Search for the cell housing the specified text and yield its (x, y) center coordinate. 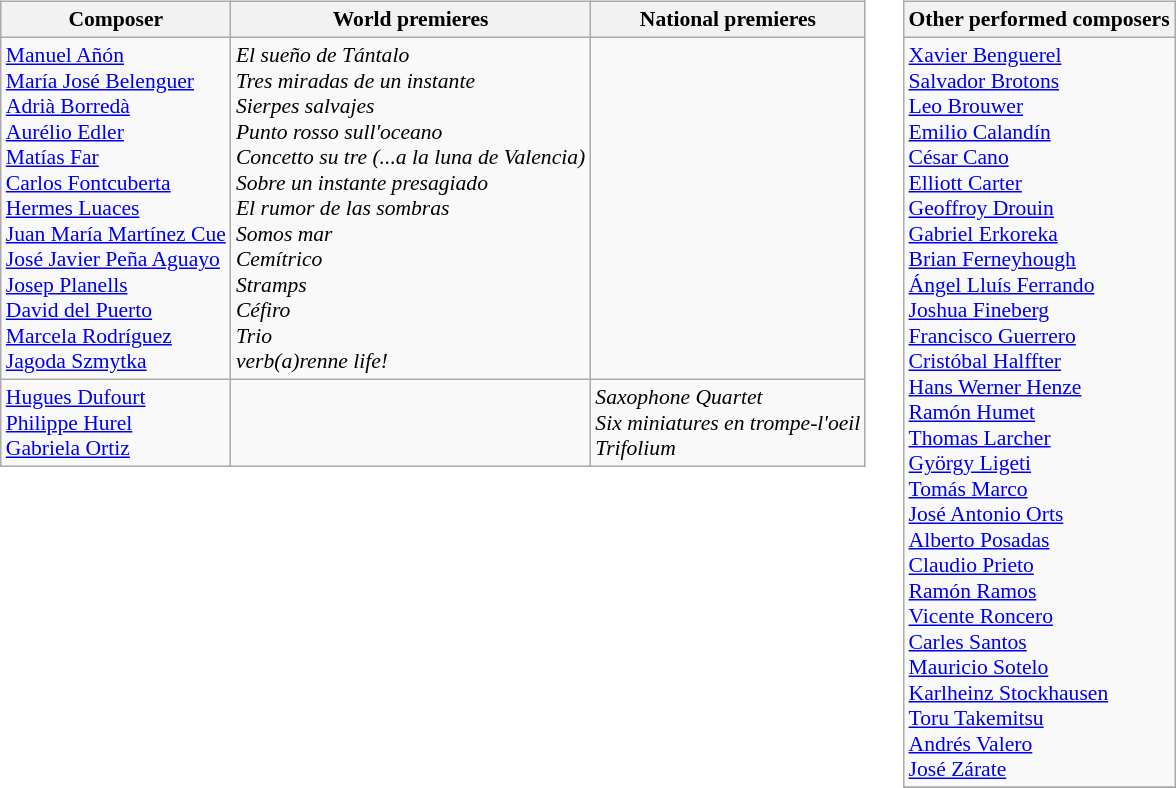
World premieres (410, 20)
National premieres (728, 20)
Composer (116, 20)
Saxophone QuartetSix miniatures en trompe-l'oeilTrifolium (728, 422)
Hugues Dufourt Philippe Hurel Gabriela Ortiz (116, 422)
Other performed composers (1040, 20)
